From the cell containing the given text, extract its center point as [x, y] coordinate. 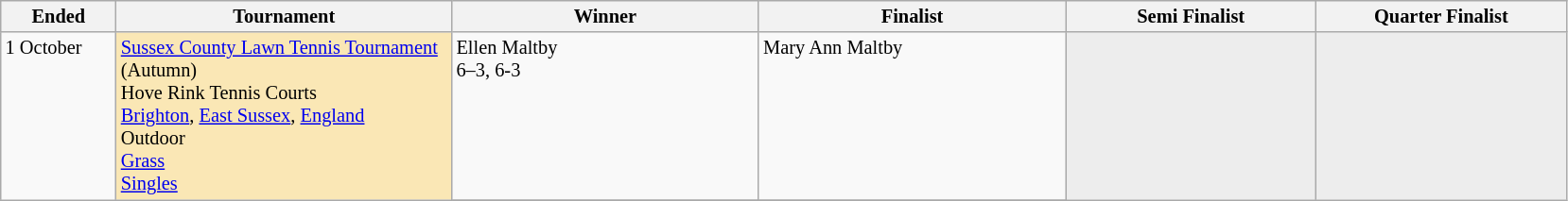
Ellen Maltby 6–3, 6-3 [605, 116]
Mary Ann Maltby [912, 116]
Ended [59, 16]
Tournament [284, 16]
Semi Finalist [1192, 16]
1 October [59, 116]
Winner [605, 16]
Sussex County Lawn Tennis Tournament (Autumn)Hove Rink Tennis CourtsBrighton, East Sussex, EnglandOutdoorGrassSingles [284, 116]
Quarter Finalist [1441, 16]
Finalist [912, 16]
